Detect which cell encompasses the target text, then output its (x, y) center coordinate. 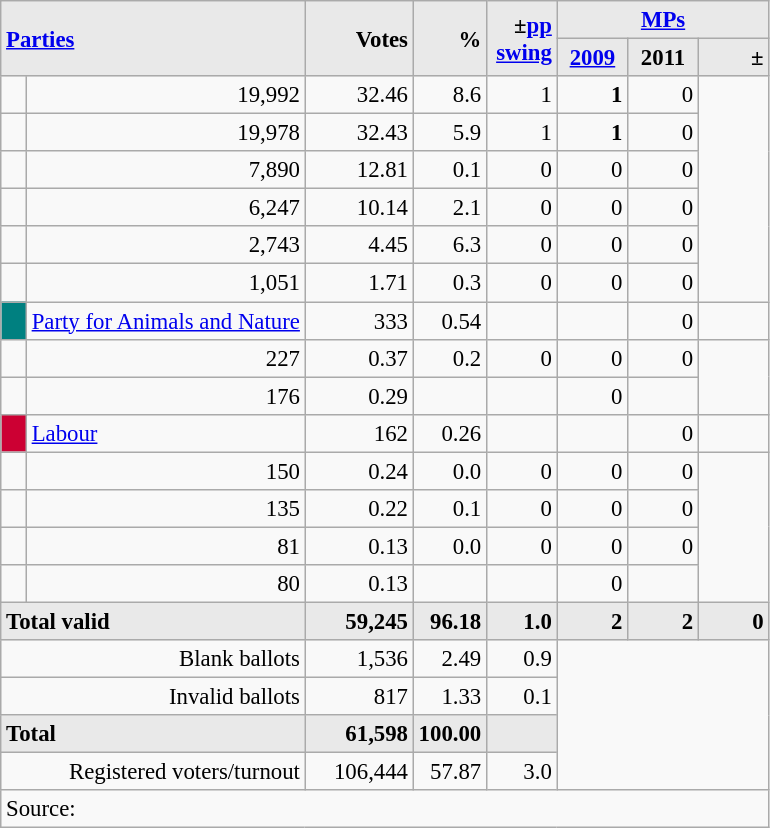
8.6 (450, 95)
59,245 (359, 621)
Party for Animals and Nature (166, 321)
1.33 (450, 697)
32.46 (359, 95)
5.9 (450, 133)
1.71 (359, 283)
61,598 (359, 734)
4.45 (359, 245)
19,978 (166, 133)
162 (359, 433)
Total valid (153, 621)
0.24 (359, 471)
2011 (664, 58)
Labour (166, 433)
227 (166, 358)
0.54 (450, 321)
100.00 (450, 734)
2,743 (166, 245)
Source: (385, 809)
10.14 (359, 208)
0.22 (359, 509)
0.3 (450, 283)
81 (166, 546)
57.87 (450, 772)
96.18 (450, 621)
1,536 (359, 659)
333 (359, 321)
80 (166, 584)
0.26 (450, 433)
7,890 (166, 170)
12.81 (359, 170)
0.29 (359, 396)
32.43 (359, 133)
0.37 (359, 358)
2.1 (450, 208)
106,444 (359, 772)
3.0 (522, 772)
% (450, 38)
1.0 (522, 621)
Invalid ballots (153, 697)
±pp swing (522, 38)
0.2 (450, 358)
2009 (592, 58)
6.3 (450, 245)
135 (166, 509)
Parties (153, 38)
817 (359, 697)
Registered voters/turnout (153, 772)
Blank ballots (153, 659)
176 (166, 396)
2.49 (450, 659)
19,992 (166, 95)
0.9 (522, 659)
Votes (359, 38)
150 (166, 471)
6,247 (166, 208)
1,051 (166, 283)
Total (153, 734)
MPs (663, 20)
± (734, 58)
